Return [x, y] of the center of cell containing provided text 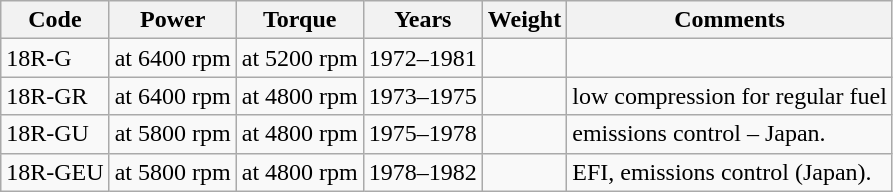
1978–1982 [422, 172]
emissions control – Japan. [730, 134]
1972–1981 [422, 58]
18R-GU [55, 134]
at 5200 rpm [300, 58]
Comments [730, 20]
Weight [524, 20]
18R-G [55, 58]
EFI, emissions control (Japan). [730, 172]
Power [172, 20]
Years [422, 20]
1975–1978 [422, 134]
18R-GR [55, 96]
1973–1975 [422, 96]
low compression for regular fuel [730, 96]
Torque [300, 20]
18R-GEU [55, 172]
Code [55, 20]
